Find where the given text appears and provide that cell's center as (X, Y) coordinate. 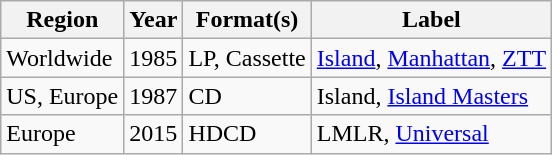
US, Europe (62, 96)
Island, Island Masters (431, 96)
2015 (154, 134)
1985 (154, 58)
Worldwide (62, 58)
Island, Manhattan, ZTT (431, 58)
LMLR, Universal (431, 134)
HDCD (247, 134)
Format(s) (247, 20)
Label (431, 20)
Year (154, 20)
1987 (154, 96)
LP, Cassette (247, 58)
CD (247, 96)
Europe (62, 134)
Region (62, 20)
